Identify which cell holds the provided text, then report its (X, Y) central coordinate. 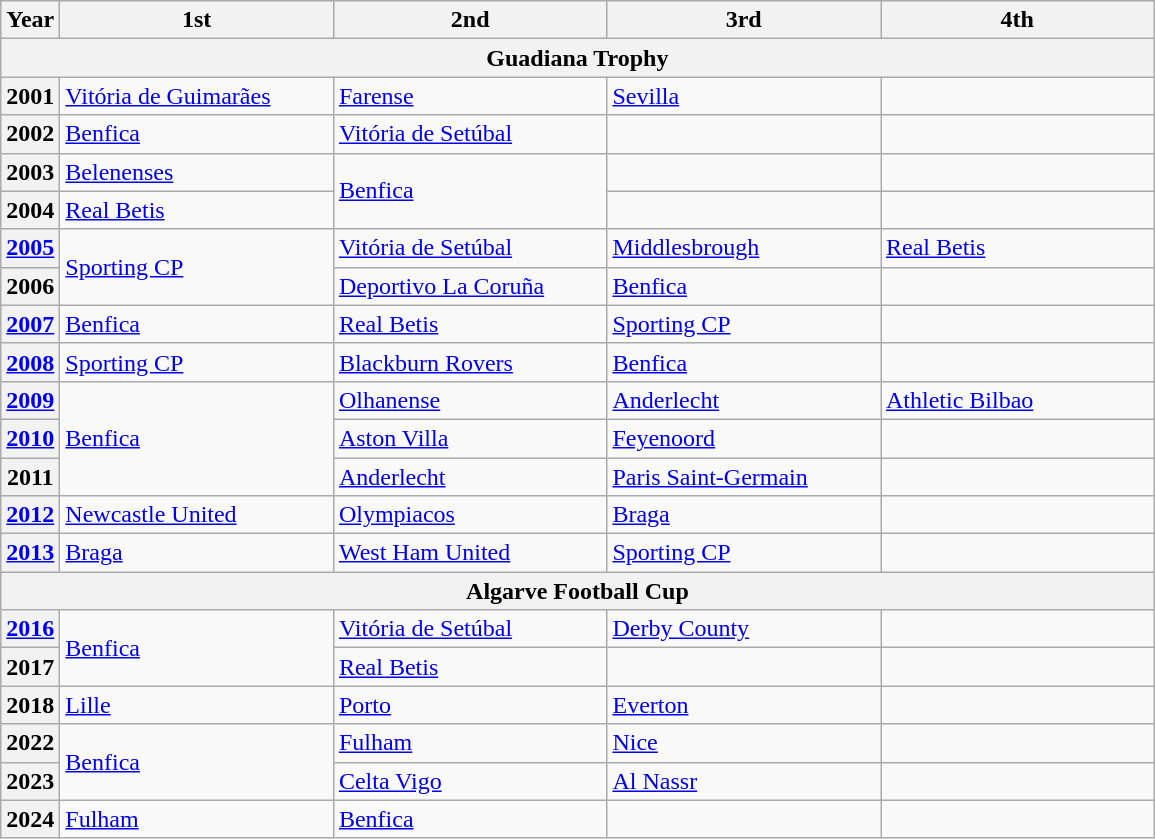
2007 (30, 324)
Deportivo La Coruña (470, 286)
4th (1017, 20)
Derby County (744, 629)
Everton (744, 705)
Guadiana Trophy (578, 58)
West Ham United (470, 553)
Porto (470, 705)
3rd (744, 20)
Celta Vigo (470, 781)
Year (30, 20)
Olympiacos (470, 515)
2011 (30, 477)
2nd (470, 20)
Sevilla (744, 96)
2012 (30, 515)
2022 (30, 743)
Nice (744, 743)
Feyenoord (744, 438)
2006 (30, 286)
Lille (197, 705)
Olhanense (470, 400)
Aston Villa (470, 438)
Newcastle United (197, 515)
Vitória de Guimarães (197, 96)
2024 (30, 819)
Algarve Football Cup (578, 591)
2010 (30, 438)
1st (197, 20)
2002 (30, 134)
2004 (30, 210)
2013 (30, 553)
Middlesbrough (744, 248)
2016 (30, 629)
2008 (30, 362)
2005 (30, 248)
2009 (30, 400)
Farense (470, 96)
Belenenses (197, 172)
Athletic Bilbao (1017, 400)
2023 (30, 781)
2001 (30, 96)
2003 (30, 172)
Blackburn Rovers (470, 362)
2018 (30, 705)
Paris Saint-Germain (744, 477)
Al Nassr (744, 781)
2017 (30, 667)
